Extract the (X, Y) coordinate from the center of the cell holding the provided text.  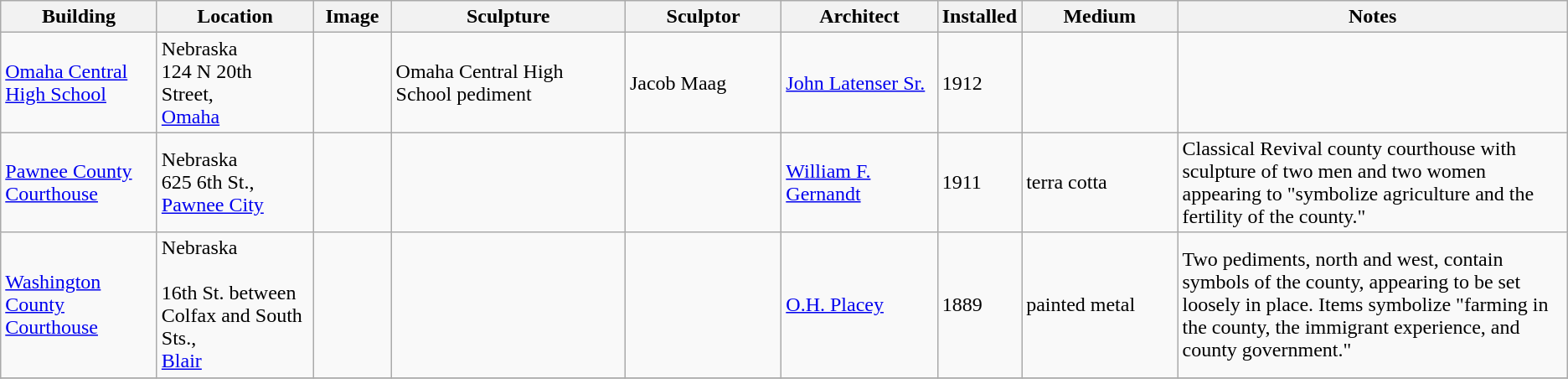
Jacob Maag (703, 82)
Classical Revival county courthouse with sculpture of two men and two women appearing to "symbolize agriculture and the fertility of the county." (1372, 183)
William F. Gernandt (859, 183)
1911 (979, 183)
Sculpture (508, 17)
Omaha Central High School (79, 82)
Medium (1100, 17)
Pawnee County Courthouse (79, 183)
Building (79, 17)
Nebraska16th St. between Colfax and South Sts.,Blair (235, 305)
Location (235, 17)
O.H. Placey (859, 305)
Sculptor (703, 17)
John Latenser Sr. (859, 82)
Omaha Central High School pediment (508, 82)
Installed (979, 17)
Nebraska124 N 20th Street,Omaha (235, 82)
1889 (979, 305)
painted metal (1100, 305)
Washington County Courthouse (79, 305)
terra cotta (1100, 183)
Image (352, 17)
Architect (859, 17)
Notes (1372, 17)
1912 (979, 82)
Nebraska625 6th St.,Pawnee City (235, 183)
